Locate the cell with the specified text and output its [X, Y] center coordinate. 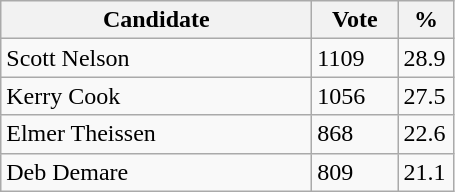
Kerry Cook [156, 96]
868 [355, 134]
1109 [355, 58]
27.5 [426, 96]
Scott Nelson [156, 58]
22.6 [426, 134]
21.1 [426, 172]
Deb Demare [156, 172]
Candidate [156, 20]
809 [355, 172]
28.9 [426, 58]
1056 [355, 96]
Vote [355, 20]
Elmer Theissen [156, 134]
% [426, 20]
